Scan for the cell matching the given text and deliver its [x, y] coordinate at center. 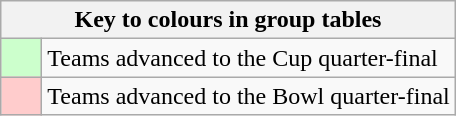
Teams advanced to the Cup quarter-final [248, 58]
Teams advanced to the Bowl quarter-final [248, 96]
Key to colours in group tables [228, 20]
